Identify which cell holds the provided text, then report its [X, Y] central coordinate. 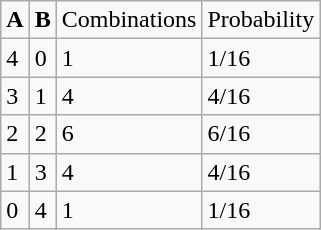
6/16 [261, 134]
B [42, 20]
Probability [261, 20]
Combinations [129, 20]
A [15, 20]
6 [129, 134]
